Pinpoint the cell where the given text exists, returning its [X, Y] midpoint coordinate. 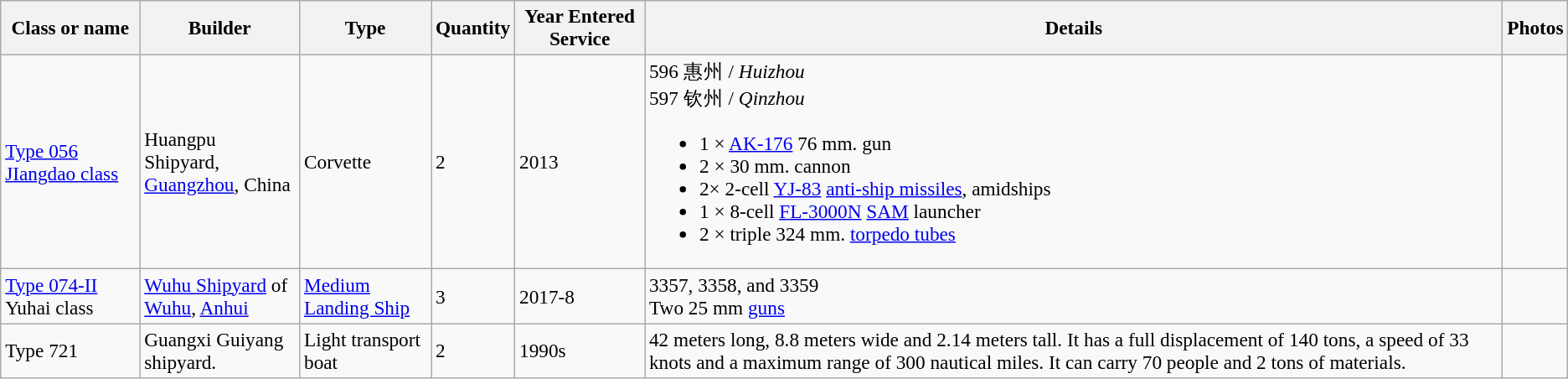
Type [365, 27]
Details [1074, 27]
Type 721 [70, 350]
Type 074-II Yuhai class [70, 295]
Wuhu Shipyard of Wuhu, Anhui [219, 295]
3 [473, 295]
Guangxi Guiyang shipyard. [219, 350]
3357, 3358, and 3359Two 25 mm guns [1074, 295]
Quantity [473, 27]
Light transport boat [365, 350]
2017-8 [580, 295]
Type 056 JIangdao class [70, 161]
Medium Landing Ship [365, 295]
1990s [580, 350]
2013 [580, 161]
Builder [219, 27]
Class or name [70, 27]
Year Entered Service [580, 27]
Huangpu Shipyard, Guangzhou, China [219, 161]
Photos [1535, 27]
Corvette [365, 161]
